Capture the cell that displays the provided text and extract its (X, Y) central coordinate. 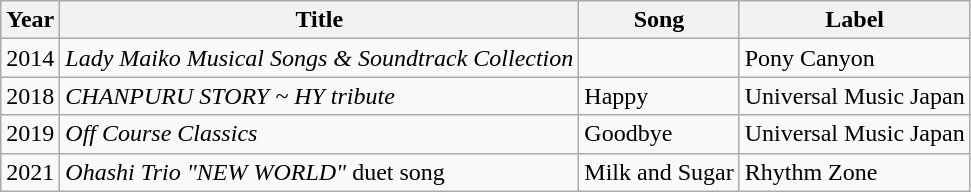
Song (659, 20)
Goodbye (659, 134)
CHANPURU STORY ~ HY tribute (320, 96)
Lady Maiko Musical Songs & Soundtrack Collection (320, 58)
2018 (30, 96)
Off Course Classics (320, 134)
2019 (30, 134)
Ohashi Trio "NEW WORLD" duet song (320, 172)
Label (854, 20)
Pony Canyon (854, 58)
Title (320, 20)
Happy (659, 96)
Milk and Sugar (659, 172)
Year (30, 20)
2014 (30, 58)
2021 (30, 172)
Rhythm Zone (854, 172)
